Locate the cell with the specified text and output its (x, y) center coordinate. 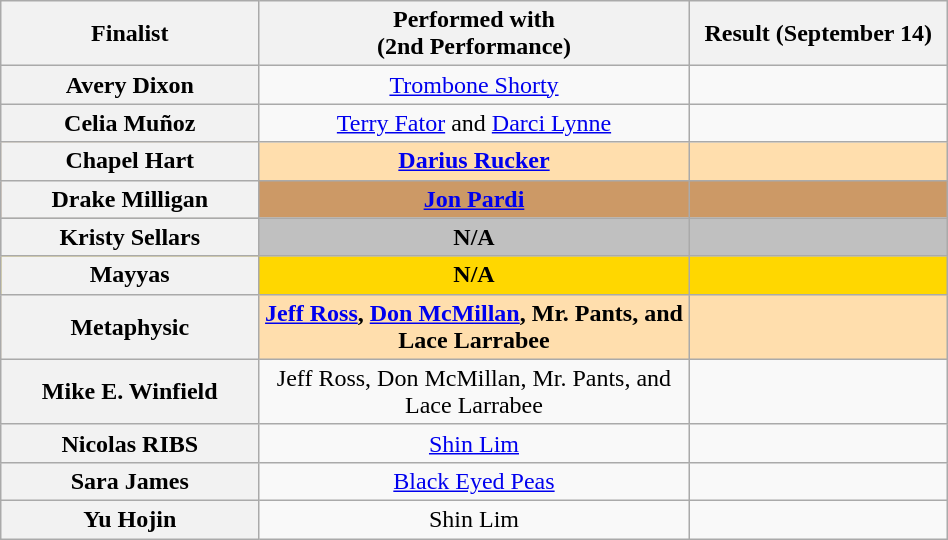
Kristy Sellars (130, 237)
Yu Hojin (130, 519)
Chapel Hart (130, 161)
Black Eyed Peas (474, 481)
Performed with(2nd Performance) (474, 34)
Jon Pardi (474, 199)
Metaphysic (130, 326)
Terry Fator and Darci Lynne (474, 123)
Result (September 14) (818, 34)
Finalist (130, 34)
Darius Rucker (474, 161)
Mayyas (130, 275)
Trombone Shorty (474, 85)
Drake Milligan (130, 199)
Nicolas RIBS (130, 443)
Avery Dixon (130, 85)
Sara James (130, 481)
Celia Muñoz (130, 123)
Mike E. Winfield (130, 392)
